Find where the given text appears and provide that cell's center as (X, Y) coordinate. 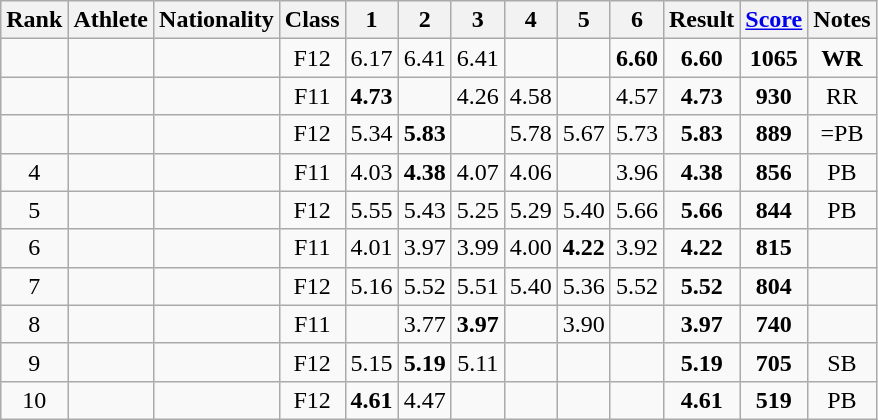
4.07 (478, 172)
889 (774, 134)
705 (774, 362)
8 (34, 324)
4.26 (478, 96)
5.36 (584, 286)
RR (842, 96)
844 (774, 210)
5.29 (530, 210)
3.96 (636, 172)
Athlete (111, 20)
5.11 (478, 362)
5.55 (372, 210)
5.73 (636, 134)
519 (774, 400)
2 (424, 20)
930 (774, 96)
5.16 (372, 286)
Result (701, 20)
4.06 (530, 172)
SB (842, 362)
5.15 (372, 362)
4.03 (372, 172)
Nationality (217, 20)
5.67 (584, 134)
856 (774, 172)
4.00 (530, 248)
5.43 (424, 210)
5.34 (372, 134)
815 (774, 248)
4.58 (530, 96)
3.77 (424, 324)
4.01 (372, 248)
3 (478, 20)
1065 (774, 58)
Notes (842, 20)
3.90 (584, 324)
=PB (842, 134)
9 (34, 362)
Score (774, 20)
3.99 (478, 248)
5.51 (478, 286)
3.92 (636, 248)
7 (34, 286)
5.25 (478, 210)
10 (34, 400)
740 (774, 324)
5.78 (530, 134)
WR (842, 58)
1 (372, 20)
4.47 (424, 400)
Class (312, 20)
6.17 (372, 58)
804 (774, 286)
4.57 (636, 96)
Rank (34, 20)
